Provide the (x, y) coordinate of the cell's center where the given text is located.  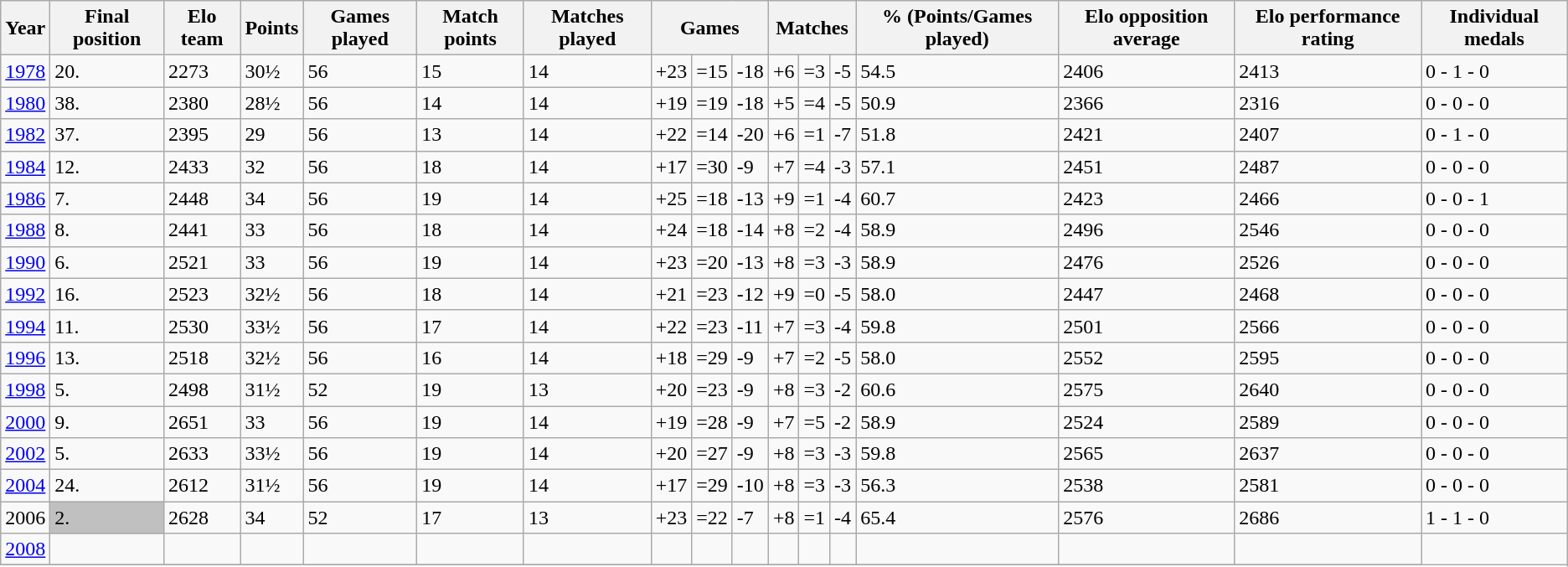
1980 (25, 103)
=0 (814, 294)
7. (107, 198)
2004 (25, 486)
2000 (25, 421)
2006 (25, 518)
28½ (271, 103)
2524 (1147, 421)
-14 (750, 230)
Match points (471, 28)
-20 (750, 135)
54.5 (957, 71)
2273 (203, 71)
2530 (203, 326)
20. (107, 71)
2552 (1147, 358)
2546 (1328, 230)
1990 (25, 262)
60.7 (957, 198)
30½ (271, 71)
Final position (107, 28)
=27 (712, 454)
2501 (1147, 326)
2498 (203, 389)
2496 (1147, 230)
2380 (203, 103)
=19 (712, 103)
2538 (1147, 486)
2581 (1328, 486)
=28 (712, 421)
2366 (1147, 103)
56.3 (957, 486)
9. (107, 421)
2441 (203, 230)
2466 (1328, 198)
12. (107, 167)
-11 (750, 326)
Games played (360, 28)
2448 (203, 198)
11. (107, 326)
2518 (203, 358)
1996 (25, 358)
2640 (1328, 389)
2008 (25, 549)
2316 (1328, 103)
2421 (1147, 135)
65.4 (957, 518)
8. (107, 230)
1 - 1 - 0 (1494, 518)
1998 (25, 389)
1988 (25, 230)
% (Points/Games played) (957, 28)
+18 (672, 358)
1978 (25, 71)
15 (471, 71)
-10 (750, 486)
2395 (203, 135)
+5 (784, 103)
1994 (25, 326)
2633 (203, 454)
2523 (203, 294)
=20 (712, 262)
2521 (203, 262)
2487 (1328, 167)
2. (107, 518)
2002 (25, 454)
Matches played (587, 28)
6. (107, 262)
Elo opposition average (1147, 28)
=5 (814, 421)
2406 (1147, 71)
2651 (203, 421)
+25 (672, 198)
Elo team (203, 28)
2447 (1147, 294)
-12 (750, 294)
2612 (203, 486)
1984 (25, 167)
2451 (1147, 167)
2575 (1147, 389)
2526 (1328, 262)
2476 (1147, 262)
2566 (1328, 326)
Year (25, 28)
Individual medals (1494, 28)
1986 (25, 198)
Matches (812, 28)
=14 (712, 135)
Elo performance rating (1328, 28)
57.1 (957, 167)
2423 (1147, 198)
Points (271, 28)
50.9 (957, 103)
29 (271, 135)
1992 (25, 294)
2468 (1328, 294)
=30 (712, 167)
2595 (1328, 358)
37. (107, 135)
32 (271, 167)
13. (107, 358)
2407 (1328, 135)
2565 (1147, 454)
2686 (1328, 518)
2576 (1147, 518)
24. (107, 486)
2589 (1328, 421)
2628 (203, 518)
38. (107, 103)
+24 (672, 230)
0 - 0 - 1 (1494, 198)
51.8 (957, 135)
2413 (1328, 71)
16 (471, 358)
16. (107, 294)
1982 (25, 135)
=15 (712, 71)
Games (709, 28)
60.6 (957, 389)
=22 (712, 518)
2433 (203, 167)
2637 (1328, 454)
+21 (672, 294)
